Return the (X, Y) coordinate for the center point of the cell that contains the specified text.  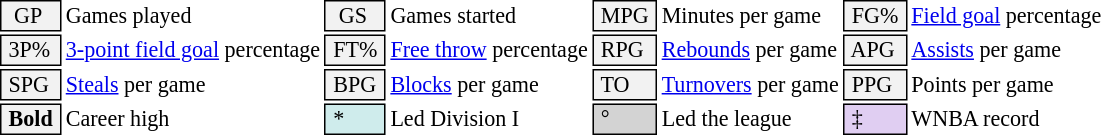
TO (624, 85)
Blocks per game (489, 85)
Turnovers per game (750, 85)
BPG (356, 85)
Free throw percentage (489, 50)
APG (875, 50)
MPG (624, 16)
GS (356, 16)
SPG (30, 85)
PPG (875, 85)
GP (30, 16)
3-point field goal percentage (192, 50)
Minutes per game (750, 16)
FT% (356, 50)
3P% (30, 50)
RPG (624, 50)
Games played (192, 16)
Steals per game (192, 85)
Games started (489, 16)
Rebounds per game (750, 50)
FG% (875, 16)
